Find where the given text appears and provide that cell's center as (x, y) coordinate. 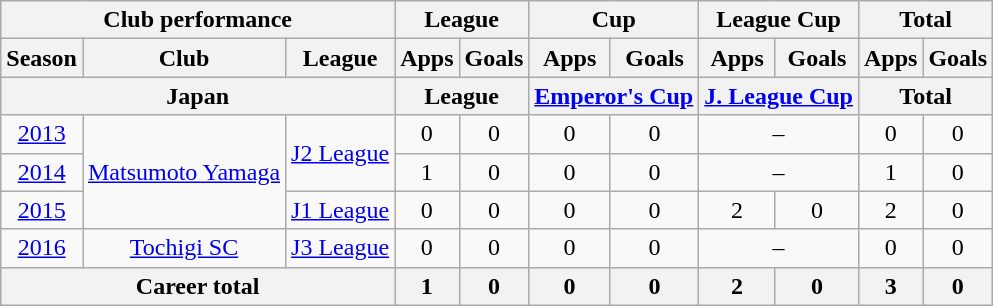
3 (890, 286)
J2 League (340, 153)
Japan (198, 96)
Emperor's Cup (614, 96)
Club performance (198, 20)
Cup (614, 20)
Tochigi SC (184, 248)
2014 (42, 172)
Matsumoto Yamaga (184, 172)
2013 (42, 134)
2016 (42, 248)
Club (184, 58)
Season (42, 58)
J1 League (340, 210)
Career total (198, 286)
J. League Cup (779, 96)
J3 League (340, 248)
2015 (42, 210)
League Cup (779, 20)
